Determine the (X, Y) coordinate at the center of the cell enclosing the given text.  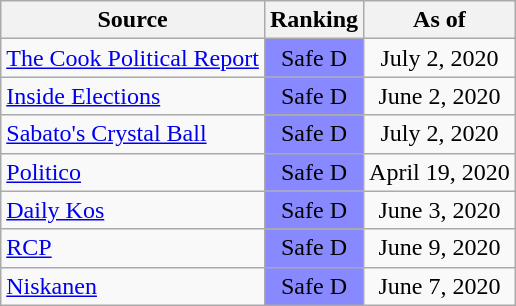
Ranking (314, 20)
As of (440, 20)
Daily Kos (133, 210)
RCP (133, 248)
Inside Elections (133, 96)
Sabato's Crystal Ball (133, 134)
June 9, 2020 (440, 248)
Niskanen (133, 286)
April 19, 2020 (440, 172)
Source (133, 20)
June 3, 2020 (440, 210)
Politico (133, 172)
The Cook Political Report (133, 58)
June 2, 2020 (440, 96)
June 7, 2020 (440, 286)
